Determine the (x, y) coordinate at the center of the cell enclosing the given text.  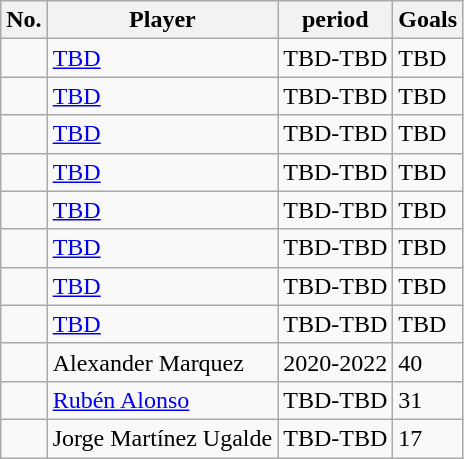
period (336, 20)
Rubén Alonso (162, 400)
17 (428, 438)
Goals (428, 20)
2020-2022 (336, 362)
Alexander Marquez (162, 362)
No. (24, 20)
Player (162, 20)
40 (428, 362)
31 (428, 400)
Jorge Martínez Ugalde (162, 438)
